From the cell containing the given text, extract its center point as (x, y) coordinate. 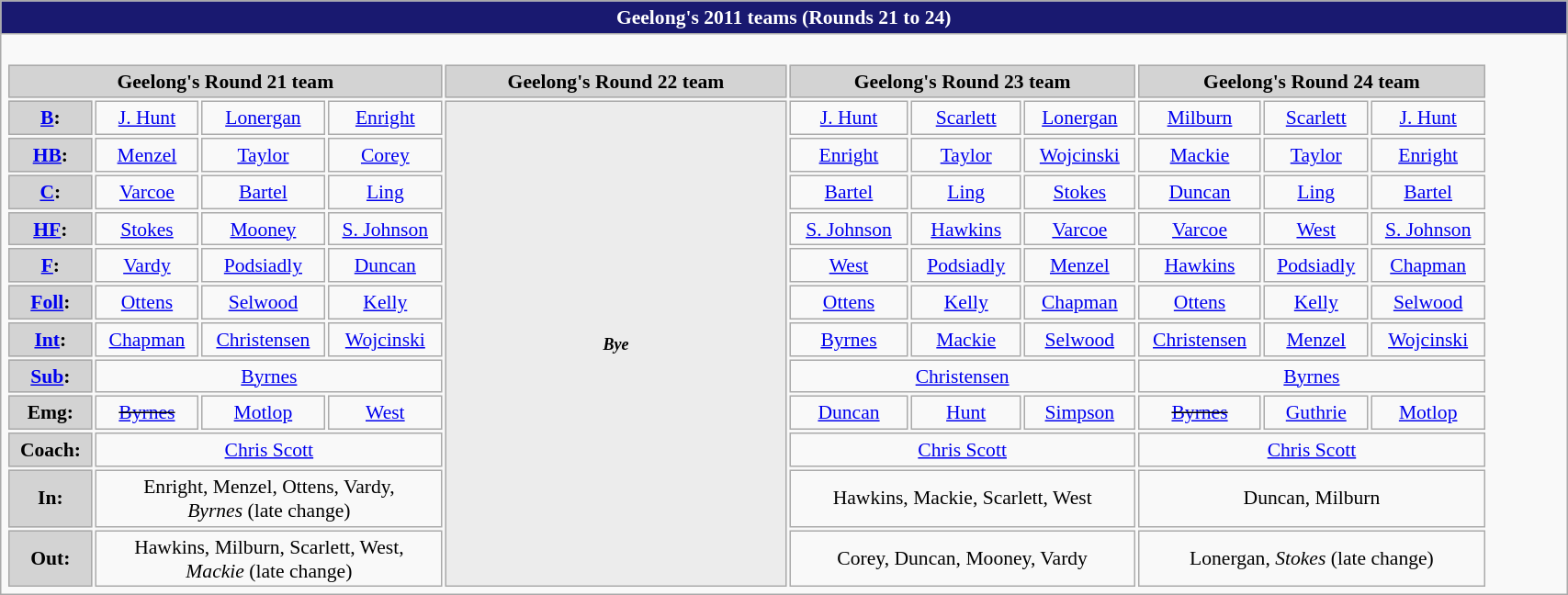
Vardy (147, 266)
Sub: (51, 376)
Hawkins, Milburn, Scarlett, West, Mackie (late change) (269, 558)
HB: (51, 156)
Coach: (51, 450)
Emg: (51, 413)
Guthrie (1316, 413)
Lonergan, Stokes (late change) (1312, 558)
Out: (51, 558)
B: (51, 118)
In: (51, 500)
Geelong's 2011 teams (Rounds 21 to 24) (784, 17)
Corey, Duncan, Mooney, Vardy (963, 558)
Milburn (1200, 118)
Bye (615, 344)
Hunt (966, 413)
Corey (386, 156)
Simpson (1079, 413)
Int: (51, 340)
Geelong's Round 21 team (226, 81)
Geelong's Round 24 team (1312, 81)
Geelong's Round 22 team (615, 81)
Mooney (263, 230)
Hawkins, Mackie, Scarlett, West (963, 500)
Duncan, Milburn (1312, 500)
Enright, Menzel, Ottens, Vardy, Byrnes (late change) (269, 500)
C: (51, 193)
Foll: (51, 303)
F: (51, 266)
Geelong's Round 23 team (963, 81)
HF: (51, 230)
